Identify which cell holds the provided text, then report its [x, y] central coordinate. 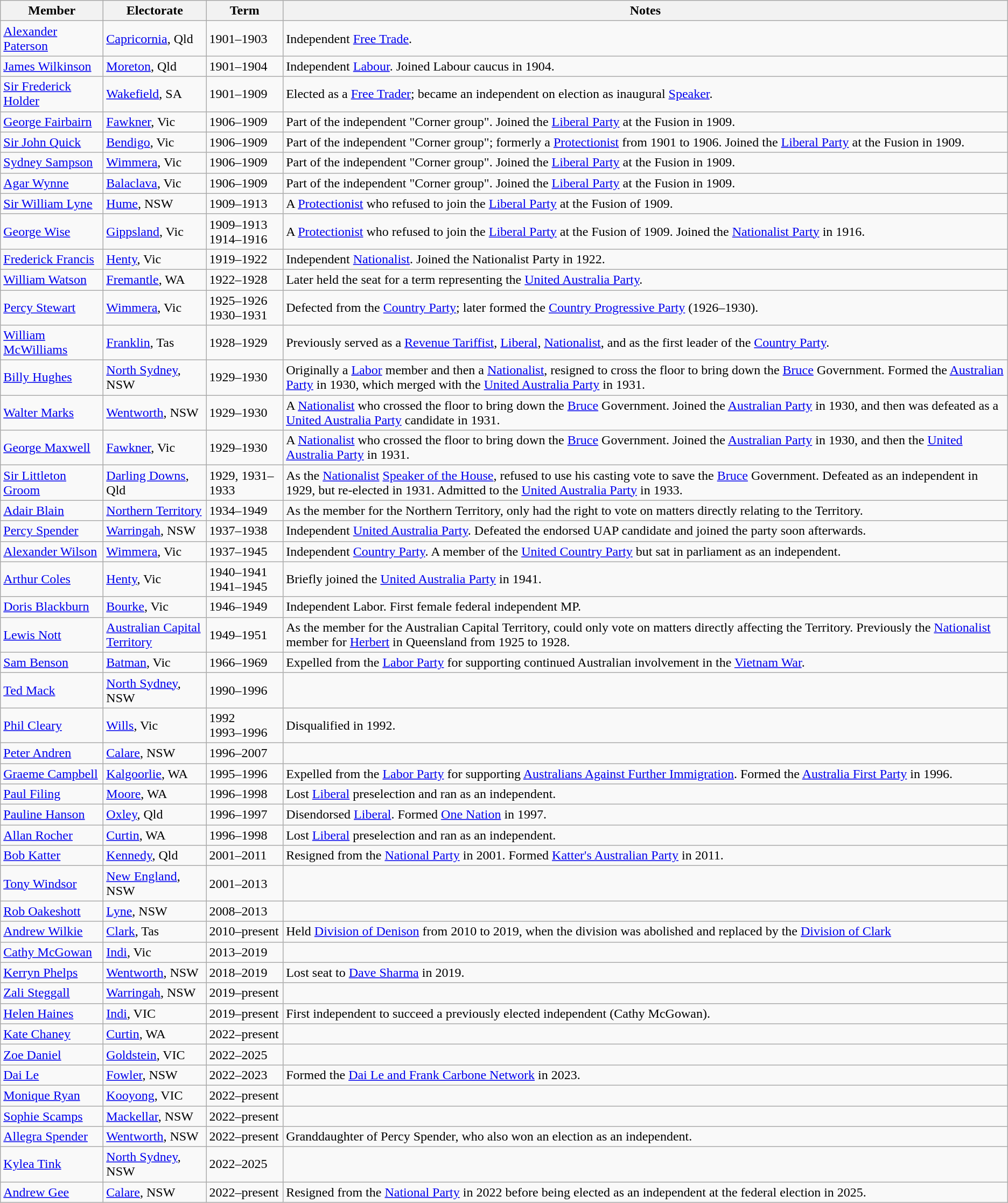
1909–1913 [244, 204]
Australian Capital Territory [155, 634]
Sir William Lyne [52, 204]
Defected from the Country Party; later formed the Country Progressive Party (1926–1930). [646, 307]
Adair Blain [52, 510]
Kerryn Phelps [52, 973]
Indi, VIC [155, 1013]
2010–present [244, 932]
1922–1928 [244, 279]
Notes [646, 11]
1919–1922 [244, 259]
19921993–1996 [244, 725]
Helen Haines [52, 1013]
1901–1903 [244, 39]
Sam Benson [52, 662]
Kalgoorlie, WA [155, 774]
Northern Territory [155, 510]
Moreton, Qld [155, 66]
1928–1929 [244, 342]
1940–19411941–1945 [244, 579]
Independent Labour. Joined Labour caucus in 1904. [646, 66]
Resigned from the National Party in 2001. Formed Katter's Australian Party in 2011. [646, 856]
Indi, Vic [155, 952]
Disqualified in 1992. [646, 725]
Peter Andren [52, 753]
Wills, Vic [155, 725]
Independent Country Party. A member of the United Country Party but sat in parliament as an independent. [646, 551]
1996–2007 [244, 753]
Independent Labor. First female federal independent MP. [646, 607]
Rob Oakeshott [52, 911]
Member [52, 11]
1990–1996 [244, 690]
Previously served as a Revenue Tariffist, Liberal, Nationalist, and as the first leader of the Country Party. [646, 342]
Lewis Nott [52, 634]
Allan Rocher [52, 835]
2018–2019 [244, 973]
Kooyong, VIC [155, 1095]
Held Division of Denison from 2010 to 2019, when the division was abolished and replaced by the Division of Clark [646, 932]
2022–2023 [244, 1075]
Allegra Spender [52, 1137]
Term [244, 11]
Dai Le [52, 1075]
Later held the seat for a term representing the United Australia Party. [646, 279]
Oxley, Qld [155, 815]
James Wilkinson [52, 66]
Independent United Australia Party. Defeated the endorsed UAP candidate and joined the party soon afterwards. [646, 531]
1996–1997 [244, 815]
Disendorsed Liberal. Formed One Nation in 1997. [646, 815]
1937–1938 [244, 531]
George Maxwell [52, 448]
Formed the Dai Le and Frank Carbone Network in 2023. [646, 1075]
Fowler, NSW [155, 1075]
Pauline Hanson [52, 815]
Sydney Sampson [52, 163]
Granddaughter of Percy Spender, who also won an election as an independent. [646, 1137]
2013–2019 [244, 952]
1929, 1931–1933 [244, 482]
Arthur Coles [52, 579]
Doris Blackburn [52, 607]
1934–1949 [244, 510]
William Watson [52, 279]
Capricornia, Qld [155, 39]
Kate Chaney [52, 1034]
Frederick Francis [52, 259]
Independent Free Trade. [646, 39]
Cathy McGowan [52, 952]
Tony Windsor [52, 883]
1925–19261930–1931 [244, 307]
Paul Filing [52, 794]
Hume, NSW [155, 204]
Elected as a Free Trader; became an independent on election as inaugural Speaker. [646, 94]
Balaclava, Vic [155, 183]
Billy Hughes [52, 378]
1937–1945 [244, 551]
1909–19131914–1916 [244, 232]
George Fairbairn [52, 122]
Wakefield, SA [155, 94]
1949–1951 [244, 634]
Expelled from the Labor Party for supporting Australians Against Further Immigration. Formed the Australia First Party in 1996. [646, 774]
William McWilliams [52, 342]
Moore, WA [155, 794]
Independent Nationalist. Joined the Nationalist Party in 1922. [646, 259]
Gippsland, Vic [155, 232]
2001–2013 [244, 883]
1946–1949 [244, 607]
Darling Downs, Qld [155, 482]
1995–1996 [244, 774]
First independent to succeed a previously elected independent (Cathy McGowan). [646, 1013]
1901–1904 [244, 66]
Sir Littleton Groom [52, 482]
Percy Stewart [52, 307]
Goldstein, VIC [155, 1054]
Franklin, Tas [155, 342]
Lyne, NSW [155, 911]
Bob Katter [52, 856]
Bendigo, Vic [155, 142]
Sophie Scamps [52, 1116]
2001–2011 [244, 856]
2008–2013 [244, 911]
Sir John Quick [52, 142]
As the member for the Northern Territory, only had the right to vote on matters directly relating to the Territory. [646, 510]
Zoe Daniel [52, 1054]
Resigned from the National Party in 2022 before being elected as an independent at the federal election in 2025. [646, 1192]
Sir Frederick Holder [52, 94]
Percy Spender [52, 531]
Zali Steggall [52, 993]
Briefly joined the United Australia Party in 1941. [646, 579]
Ted Mack [52, 690]
Kylea Tink [52, 1164]
Monique Ryan [52, 1095]
Kennedy, Qld [155, 856]
Andrew Gee [52, 1192]
1966–1969 [244, 662]
Bourke, Vic [155, 607]
Batman, Vic [155, 662]
New England, NSW [155, 883]
1901–1909 [244, 94]
Andrew Wilkie [52, 932]
Alexander Paterson [52, 39]
George Wise [52, 232]
Clark, Tas [155, 932]
Alexander Wilson [52, 551]
Fremantle, WA [155, 279]
A Protectionist who refused to join the Liberal Party at the Fusion of 1909. [646, 204]
Mackellar, NSW [155, 1116]
Lost seat to Dave Sharma in 2019. [646, 973]
Agar Wynne [52, 183]
Graeme Campbell [52, 774]
A Protectionist who refused to join the Liberal Party at the Fusion of 1909. Joined the Nationalist Party in 1916. [646, 232]
Walter Marks [52, 412]
Electorate [155, 11]
Phil Cleary [52, 725]
Expelled from the Labor Party for supporting continued Australian involvement in the Vietnam War. [646, 662]
Part of the independent "Corner group"; formerly a Protectionist from 1901 to 1906. Joined the Liberal Party at the Fusion in 1909. [646, 142]
